Output the (X, Y) coordinate of the center of the cell containing the given text.  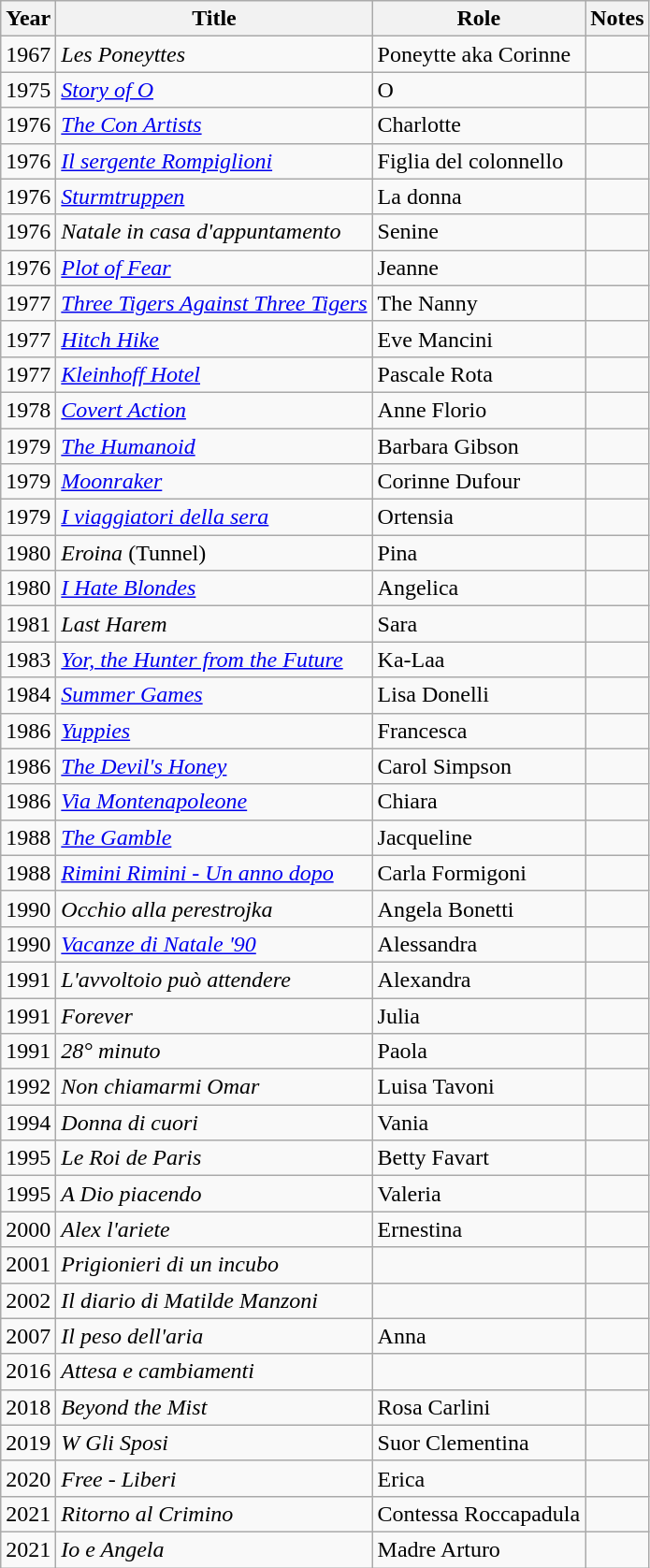
Francesca (479, 731)
The Nanny (479, 303)
Suor Clementina (479, 1443)
Julia (479, 1015)
Natale in casa d'appuntamento (214, 232)
Anne Florio (479, 410)
Erica (479, 1478)
The Humanoid (214, 446)
2016 (28, 1372)
Senine (479, 232)
Yuppies (214, 731)
Paola (479, 1052)
Non chiamarmi Omar (214, 1087)
Via Montenapoleone (214, 802)
1992 (28, 1087)
Alessandra (479, 944)
Ortensia (479, 517)
Free - Liberi (214, 1478)
La donna (479, 196)
Eroina (Tunnel) (214, 553)
1975 (28, 90)
Plot of Fear (214, 268)
28° minuto (214, 1052)
2001 (28, 1265)
I viaggiatori della sera (214, 517)
Les Poneyttes (214, 54)
Il peso dell'aria (214, 1336)
O (479, 90)
1994 (28, 1123)
Last Harem (214, 624)
Rosa Carlini (479, 1407)
Il sergente Rompiglioni (214, 161)
Donna di cuori (214, 1123)
Attesa e cambiamenti (214, 1372)
2007 (28, 1336)
Eve Mancini (479, 339)
Sara (479, 624)
Pascale Rota (479, 374)
The Devil's Honey (214, 766)
Story of O (214, 90)
Il diario di Matilde Manzoni (214, 1300)
Three Tigers Against Three Tigers (214, 303)
Barbara Gibson (479, 446)
Valeria (479, 1194)
Kleinhoff Hotel (214, 374)
L'avvoltoio può attendere (214, 980)
1978 (28, 410)
Luisa Tavoni (479, 1087)
W Gli Sposi (214, 1443)
2020 (28, 1478)
Yor, the Hunter from the Future (214, 660)
Prigionieri di un incubo (214, 1265)
Pina (479, 553)
Lisa Donelli (479, 695)
Le Roi de Paris (214, 1158)
Ritorno al Crimino (214, 1514)
Corinne Dufour (479, 482)
Vania (479, 1123)
Beyond the Mist (214, 1407)
2019 (28, 1443)
2000 (28, 1229)
Anna (479, 1336)
The Gamble (214, 837)
Alex l'ariete (214, 1229)
Jacqueline (479, 837)
Notes (617, 19)
Occhio alla perestrojka (214, 908)
Poneytte aka Corinne (479, 54)
Chiara (479, 802)
Alexandra (479, 980)
1984 (28, 695)
Rimini Rimini - Un anno dopo (214, 873)
1967 (28, 54)
Charlotte (479, 125)
Vacanze di Natale '90 (214, 944)
Contessa Roccapadula (479, 1514)
Carla Formigoni (479, 873)
Jeanne (479, 268)
Forever (214, 1015)
1981 (28, 624)
Year (28, 19)
Summer Games (214, 695)
Figlia del colonnello (479, 161)
Hitch Hike (214, 339)
Sturmtruppen (214, 196)
Covert Action (214, 410)
Betty Favart (479, 1158)
A Dio piacendo (214, 1194)
Angela Bonetti (479, 908)
The Con Artists (214, 125)
Angelica (479, 588)
Role (479, 19)
Madre Arturo (479, 1549)
2002 (28, 1300)
Title (214, 19)
2018 (28, 1407)
Io e Angela (214, 1549)
Carol Simpson (479, 766)
Ka-Laa (479, 660)
1983 (28, 660)
Moonraker (214, 482)
Ernestina (479, 1229)
I Hate Blondes (214, 588)
